Return the [x, y] coordinate for the center point of the cell that contains the specified text.  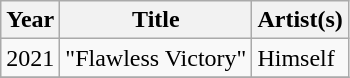
Title [156, 20]
Himself [300, 58]
2021 [30, 58]
Year [30, 20]
"Flawless Victory" [156, 58]
Artist(s) [300, 20]
